Locate the cell with the specified text and output its (x, y) center coordinate. 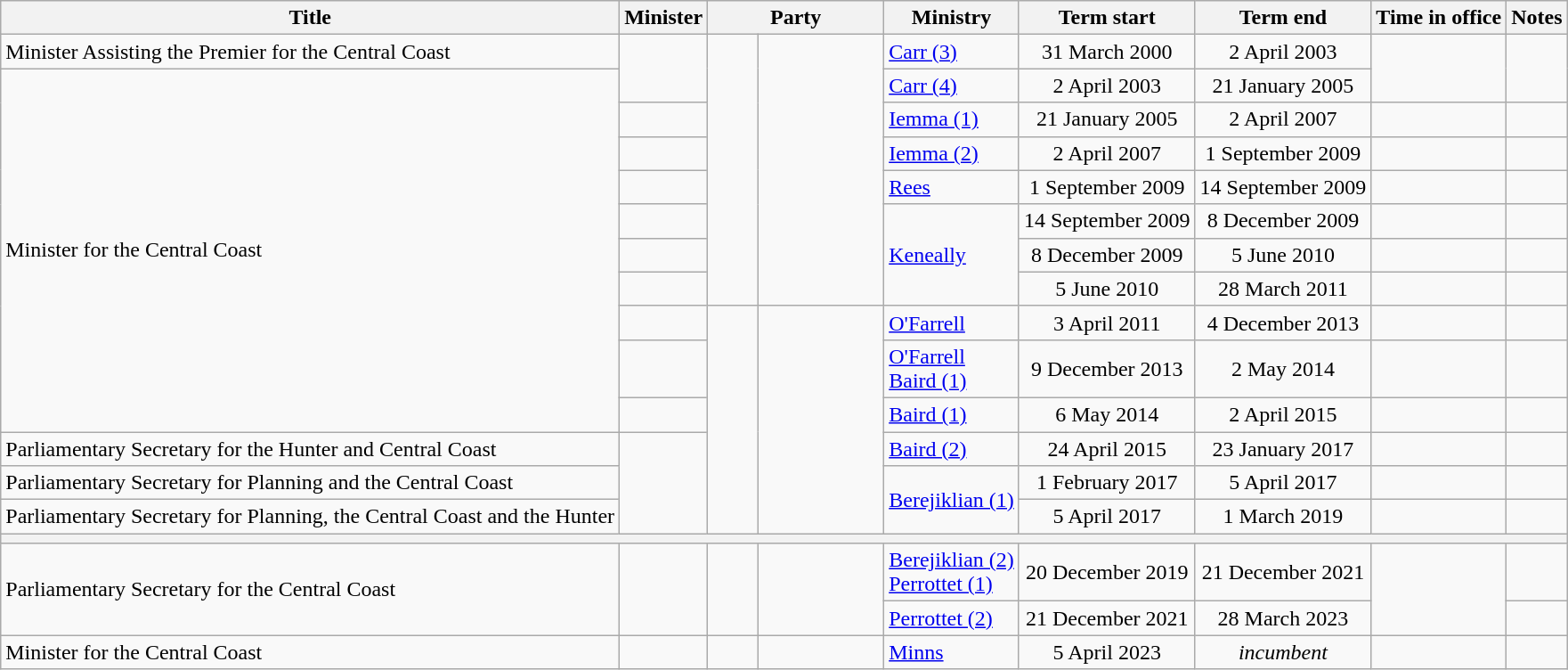
24 April 2015 (1107, 448)
Parliamentary Secretary for the Hunter and Central Coast (310, 448)
Term end (1283, 18)
Parliamentary Secretary for the Central Coast (310, 590)
Minister (664, 18)
31 March 2000 (1107, 52)
20 December 2019 (1107, 572)
Minns (952, 652)
Rees (952, 187)
28 March 2023 (1283, 618)
Ministry (952, 18)
9 December 2013 (1107, 369)
Perrottet (2) (952, 618)
3 April 2011 (1107, 323)
Time in office (1439, 18)
Minister Assisting the Premier for the Central Coast (310, 52)
Iemma (2) (952, 153)
2 May 2014 (1283, 369)
Term start (1107, 18)
5 April 2023 (1107, 652)
Berejiklian (1) (952, 500)
Baird (2) (952, 448)
Baird (1) (952, 414)
Parliamentary Secretary for Planning and the Central Coast (310, 483)
Party (796, 18)
Keneally (952, 255)
incumbent (1283, 652)
1 February 2017 (1107, 483)
O'Farrell (952, 323)
4 December 2013 (1283, 323)
1 March 2019 (1283, 517)
Iemma (1) (952, 119)
Title (310, 18)
2 April 2015 (1283, 414)
Berejiklian (2)Perrottet (1) (952, 572)
Parliamentary Secretary for Planning, the Central Coast and the Hunter (310, 517)
28 March 2011 (1283, 289)
23 January 2017 (1283, 448)
Notes (1537, 18)
O'FarrellBaird (1) (952, 369)
Carr (3) (952, 52)
6 May 2014 (1107, 414)
Carr (4) (952, 86)
